Search for the cell housing the specified text and yield its [X, Y] center coordinate. 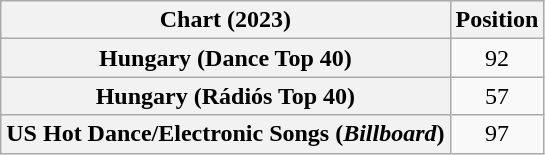
Chart (2023) [226, 20]
US Hot Dance/Electronic Songs (Billboard) [226, 134]
92 [497, 58]
57 [497, 96]
Position [497, 20]
Hungary (Dance Top 40) [226, 58]
Hungary (Rádiós Top 40) [226, 96]
97 [497, 134]
